Extract the [x, y] coordinate from the center of the cell holding the provided text.  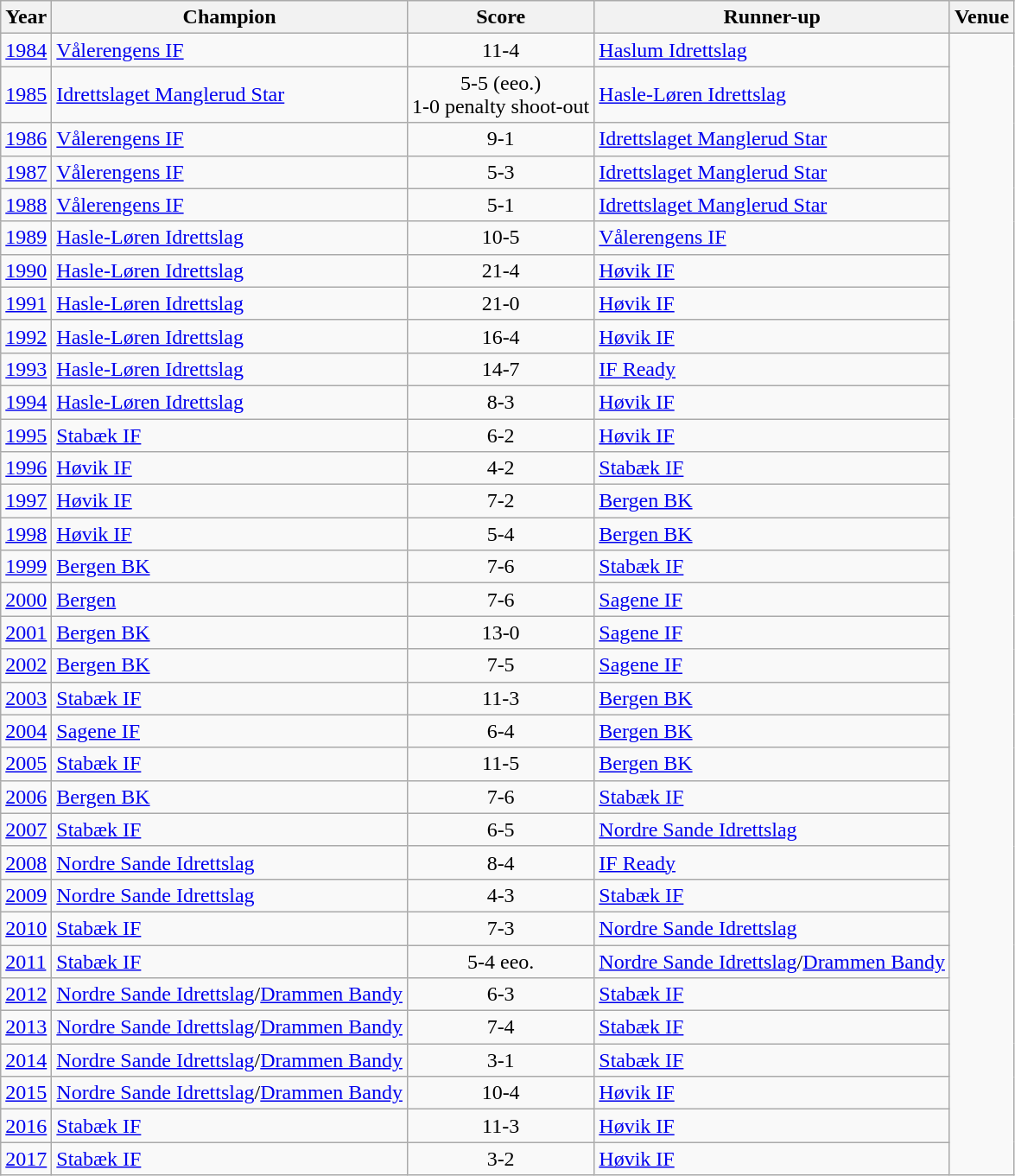
2000 [26, 600]
1995 [26, 435]
1996 [26, 468]
7-4 [500, 1027]
4-3 [500, 895]
2001 [26, 632]
5-1 [500, 205]
1986 [26, 139]
21-4 [500, 270]
1997 [26, 501]
6-4 [500, 731]
1989 [26, 238]
10-4 [500, 1093]
2010 [26, 928]
2016 [26, 1126]
5-5 (eeo.)1-0 penalty shoot-out [500, 95]
7-5 [500, 665]
2009 [26, 895]
7-2 [500, 501]
1999 [26, 567]
1992 [26, 336]
3-1 [500, 1060]
2007 [26, 830]
1984 [26, 50]
7-3 [500, 928]
2002 [26, 665]
1988 [26, 205]
1994 [26, 402]
2013 [26, 1027]
1993 [26, 369]
Haslum Idrettslag [772, 50]
2012 [26, 995]
Bergen [230, 600]
8-4 [500, 862]
11-4 [500, 50]
21-0 [500, 303]
2014 [26, 1060]
6-3 [500, 995]
10-5 [500, 238]
1998 [26, 534]
13-0 [500, 632]
5-4 [500, 534]
2011 [26, 962]
3-2 [500, 1159]
2004 [26, 731]
4-2 [500, 468]
1985 [26, 95]
5-4 eeo. [500, 962]
9-1 [500, 139]
1991 [26, 303]
2015 [26, 1093]
2008 [26, 862]
8-3 [500, 402]
1987 [26, 172]
6-2 [500, 435]
1990 [26, 270]
Champion [230, 17]
16-4 [500, 336]
Year [26, 17]
2005 [26, 764]
Venue [981, 17]
Runner-up [772, 17]
2006 [26, 797]
11-5 [500, 764]
14-7 [500, 369]
2017 [26, 1159]
5-3 [500, 172]
Score [500, 17]
6-5 [500, 830]
2003 [26, 698]
